Scan for the cell matching the given text and deliver its (X, Y) coordinate at center. 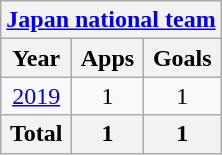
Japan national team (111, 20)
Goals (182, 58)
Total (36, 134)
Apps (108, 58)
Year (36, 58)
2019 (36, 96)
